Provide the (X, Y) coordinate of the cell's center where the given text is located.  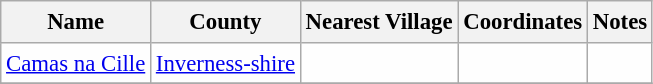
Inverness-shire (226, 62)
Nearest Village (379, 22)
County (226, 22)
Notes (620, 22)
Camas na Cille (76, 62)
Coordinates (523, 22)
Name (76, 22)
